Extract the (X, Y) coordinate from the center of the cell holding the provided text.  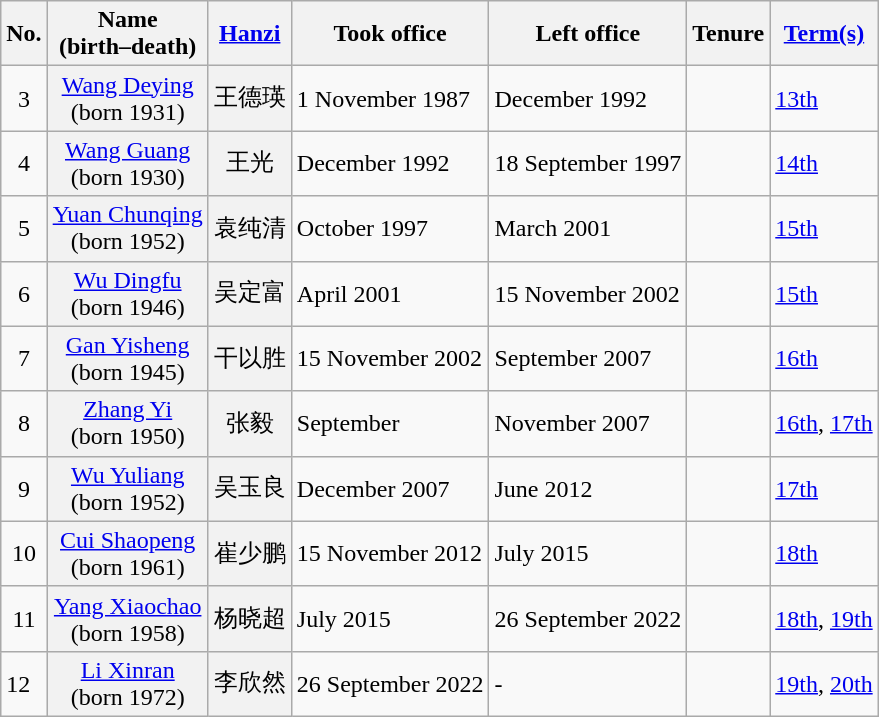
Li Xinran(born 1972) (128, 684)
14th (824, 164)
16th, 17th (824, 424)
December 2007 (390, 488)
Tenure (728, 34)
崔少鹏 (250, 554)
3 (24, 98)
张毅 (250, 424)
7 (24, 358)
Cui Shaopeng(born 1961) (128, 554)
18th, 19th (824, 618)
5 (24, 228)
王德瑛 (250, 98)
10 (24, 554)
November 2007 (588, 424)
13th (824, 98)
Took office (390, 34)
October 1997 (390, 228)
Term(s) (824, 34)
干以胜 (250, 358)
Gan Yisheng(born 1945) (128, 358)
April 2001 (390, 294)
Wang Guang(born 1930) (128, 164)
杨晓超 (250, 618)
18th (824, 554)
Name(birth–death) (128, 34)
袁纯清 (250, 228)
17th (824, 488)
Hanzi (250, 34)
Wang Deying(born 1931) (128, 98)
Yuan Chunqing(born 1952) (128, 228)
Yang Xiaochao(born 1958) (128, 618)
Zhang Yi(born 1950) (128, 424)
Wu Yuliang(born 1952) (128, 488)
March 2001 (588, 228)
9 (24, 488)
王光 (250, 164)
16th (824, 358)
Left office (588, 34)
李欣然 (250, 684)
15 November 2012 (390, 554)
19th, 20th (824, 684)
吴玉良 (250, 488)
8 (24, 424)
No. (24, 34)
Wu Dingfu(born 1946) (128, 294)
4 (24, 164)
吴定富 (250, 294)
18 September 1997 (588, 164)
June 2012 (588, 488)
1 November 1987 (390, 98)
12 (24, 684)
11 (24, 618)
- (588, 684)
6 (24, 294)
September 2007 (588, 358)
September (390, 424)
